Locate the cell with the specified text and output its [X, Y] center coordinate. 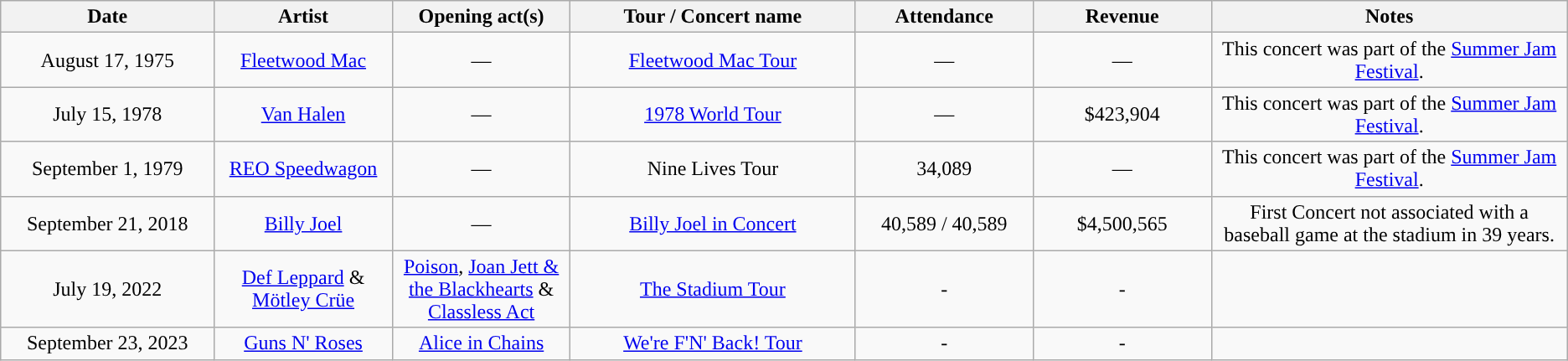
Notes [1389, 17]
Poison, Joan Jett & the Blackhearts & Classless Act [481, 289]
$423,904 [1122, 114]
The Stadium Tour [713, 289]
Fleetwood Mac [303, 60]
34,089 [945, 169]
40,589 / 40,589 [945, 223]
July 15, 1978 [107, 114]
1978 World Tour [713, 114]
$4,500,565 [1122, 223]
September 21, 2018 [107, 223]
Opening act(s) [481, 17]
Nine Lives Tour [713, 169]
Alice in Chains [481, 343]
Date [107, 17]
September 1, 1979 [107, 169]
Van Halen [303, 114]
Billy Joel [303, 223]
Revenue [1122, 17]
Def Leppard & Mötley Crüe [303, 289]
Artist [303, 17]
We're F'N' Back! Tour [713, 343]
Guns N' Roses [303, 343]
Billy Joel in Concert [713, 223]
Attendance [945, 17]
Tour / Concert name [713, 17]
September 23, 2023 [107, 343]
Fleetwood Mac Tour [713, 60]
July 19, 2022 [107, 289]
First Concert not associated with a baseball game at the stadium in 39 years. [1389, 223]
August 17, 1975 [107, 60]
REO Speedwagon [303, 169]
